Return (x, y) of the center of cell containing provided text 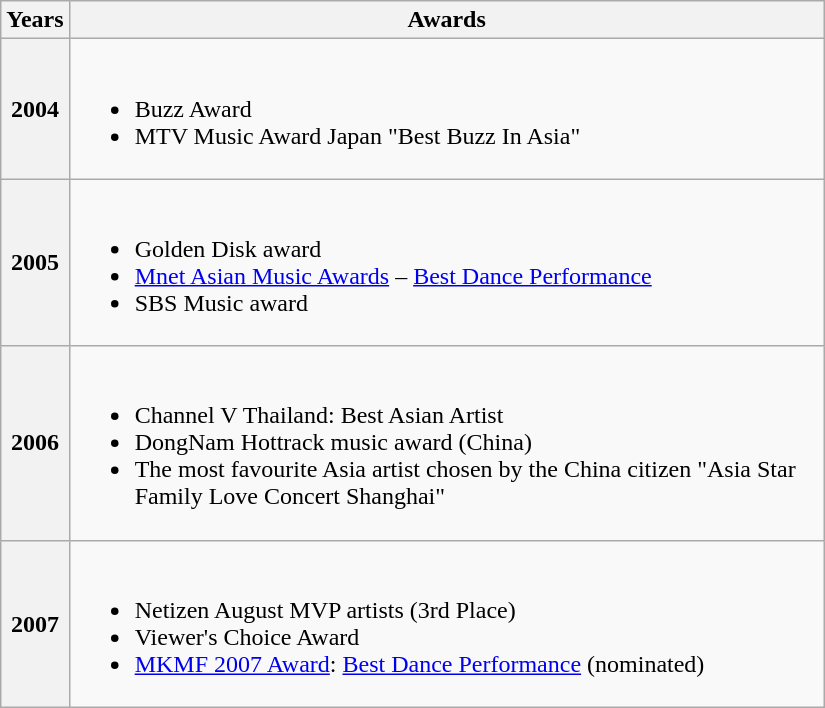
2006 (35, 443)
Awards (446, 20)
2004 (35, 109)
Years (35, 20)
Netizen August MVP artists (3rd Place)Viewer's Choice AwardMKMF 2007 Award: Best Dance Performance (nominated) (446, 624)
2007 (35, 624)
Buzz AwardMTV Music Award Japan "Best Buzz In Asia" (446, 109)
2005 (35, 262)
Golden Disk awardMnet Asian Music Awards – Best Dance PerformanceSBS Music award (446, 262)
